Search for the cell housing the specified text and yield its [x, y] center coordinate. 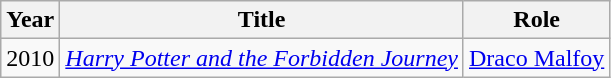
Title [262, 20]
2010 [30, 58]
Role [536, 20]
Draco Malfoy [536, 58]
Harry Potter and the Forbidden Journey [262, 58]
Year [30, 20]
